Return (x, y) of the center of cell containing provided text 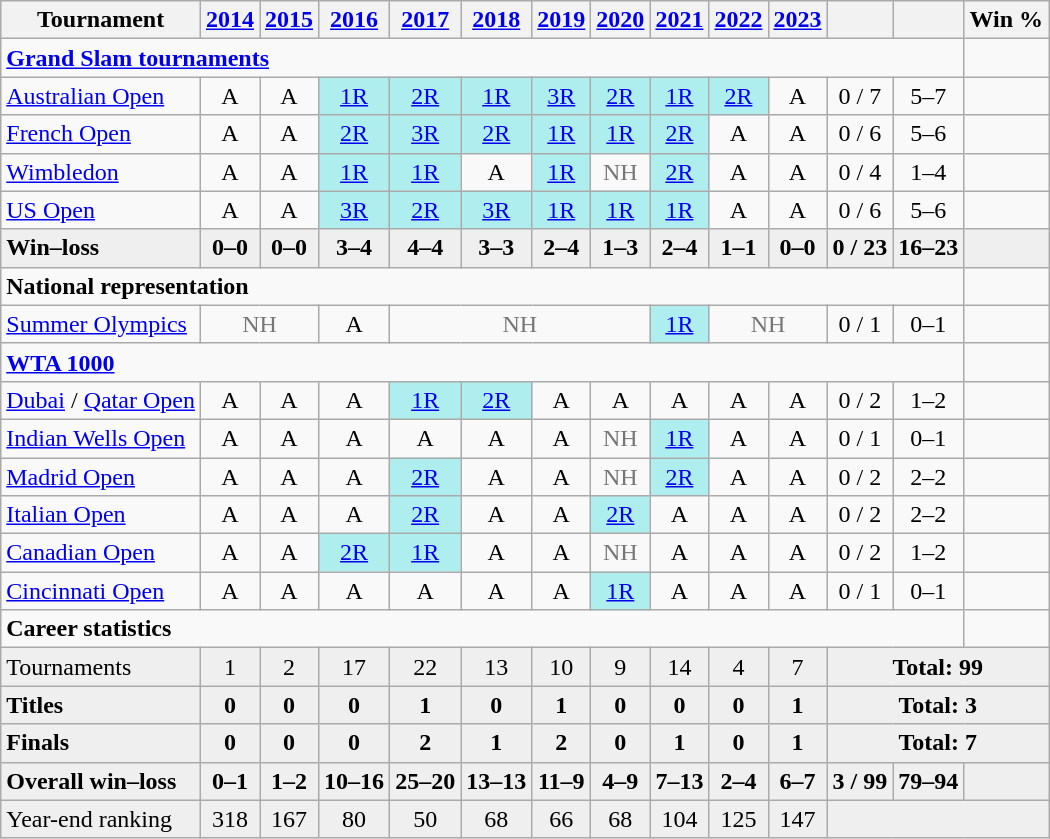
Total: 3 (938, 705)
14 (680, 667)
3–3 (496, 248)
4–9 (620, 781)
2017 (426, 20)
66 (562, 819)
2015 (290, 20)
Overall win–loss (101, 781)
11–9 (562, 781)
7 (798, 667)
50 (426, 819)
167 (290, 819)
Total: 99 (938, 667)
13 (496, 667)
2018 (496, 20)
2020 (620, 20)
Total: 7 (938, 743)
80 (354, 819)
17 (354, 667)
Cincinnati Open (101, 591)
3 / 99 (860, 781)
104 (680, 819)
Summer Olympics (101, 324)
Dubai / Qatar Open (101, 400)
125 (738, 819)
2016 (354, 20)
0 / 23 (860, 248)
0 / 4 (860, 172)
Career statistics (482, 629)
16–23 (928, 248)
7–13 (680, 781)
Tournament (101, 20)
National representation (482, 286)
9 (620, 667)
79–94 (928, 781)
Italian Open (101, 515)
0 / 7 (860, 96)
10 (562, 667)
Canadian Open (101, 553)
2014 (230, 20)
Tournaments (101, 667)
1–3 (620, 248)
Win % (1006, 20)
3–4 (354, 248)
318 (230, 819)
13–13 (496, 781)
147 (798, 819)
4 (738, 667)
Indian Wells Open (101, 438)
2022 (738, 20)
Australian Open (101, 96)
2019 (562, 20)
Madrid Open (101, 477)
4–4 (426, 248)
2021 (680, 20)
Grand Slam tournaments (482, 58)
French Open (101, 134)
Year-end ranking (101, 819)
25–20 (426, 781)
1–1 (738, 248)
Titles (101, 705)
Wimbledon (101, 172)
10–16 (354, 781)
5–7 (928, 96)
WTA 1000 (482, 362)
22 (426, 667)
Win–loss (101, 248)
6–7 (798, 781)
Finals (101, 743)
1–4 (928, 172)
US Open (101, 210)
2023 (798, 20)
